Output the [X, Y] coordinate of the center of the cell containing the given text.  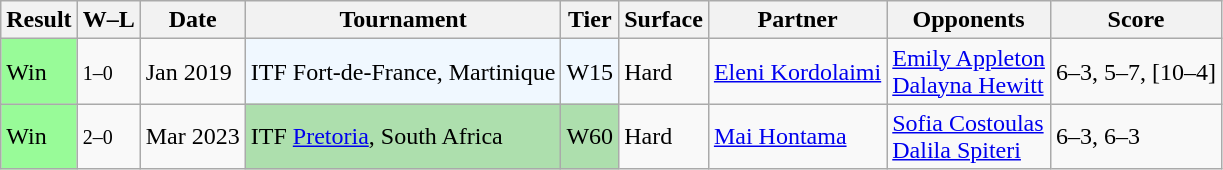
Emily Appleton Dalayna Hewitt [969, 72]
Date [192, 20]
Partner [797, 20]
Score [1136, 20]
Jan 2019 [192, 72]
W15 [590, 72]
Eleni Kordolaimi [797, 72]
1–0 [108, 72]
Mai Hontama [797, 136]
Mar 2023 [192, 136]
Tournament [403, 20]
2–0 [108, 136]
Surface [664, 20]
ITF Fort-de-France, Martinique [403, 72]
6–3, 6–3 [1136, 136]
6–3, 5–7, [10–4] [1136, 72]
Tier [590, 20]
Opponents [969, 20]
ITF Pretoria, South Africa [403, 136]
W60 [590, 136]
Sofia Costoulas Dalila Spiteri [969, 136]
W–L [108, 20]
Result [39, 20]
